Determine the [x, y] coordinate at the center of the cell enclosing the given text.  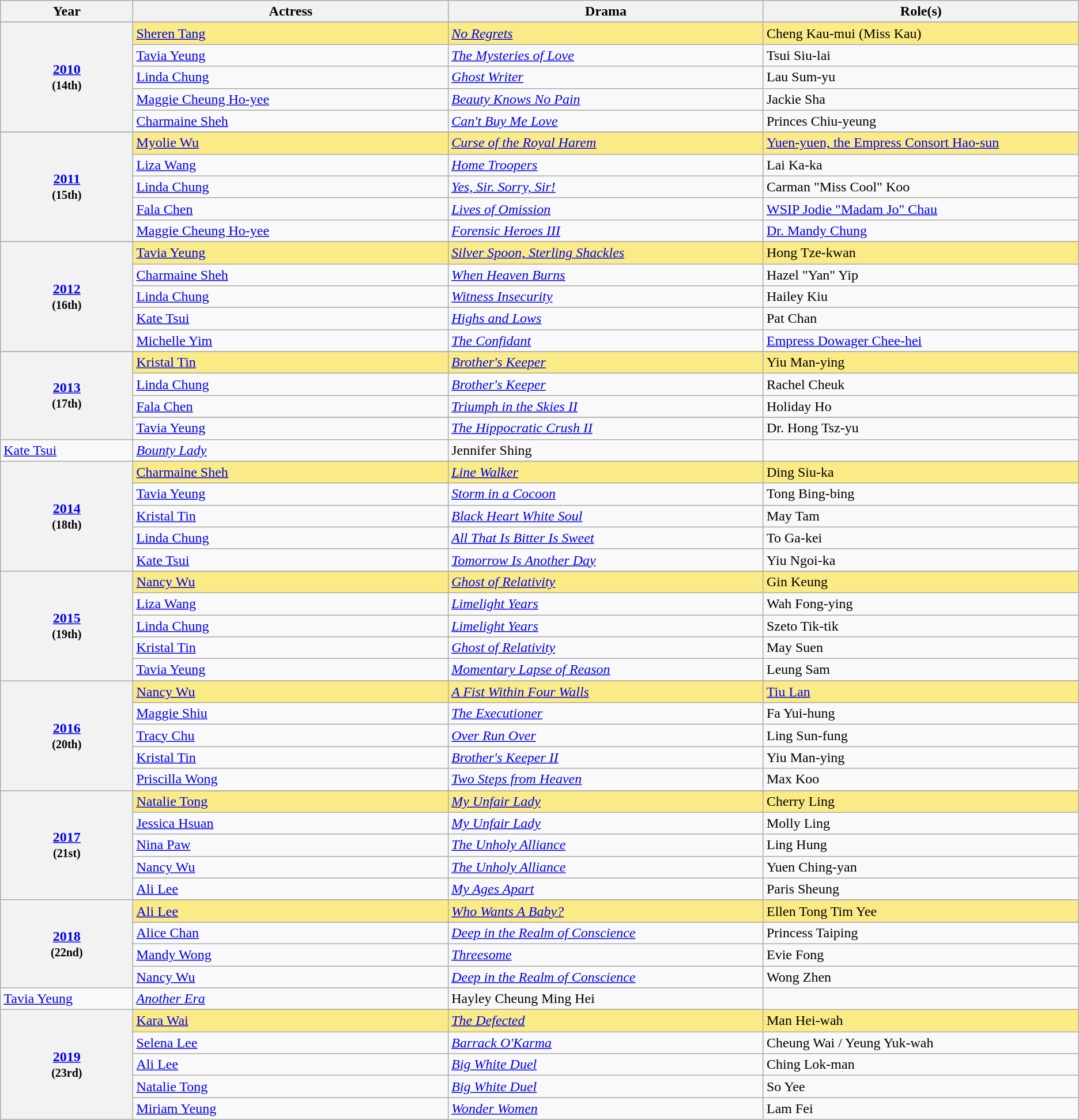
Carman "Miss Cool" Koo [921, 187]
Jackie Sha [921, 99]
Hailey Kiu [921, 297]
2012(16th) [67, 296]
Ellen Tong Tim Yee [921, 911]
Home Troopers [606, 165]
Alice Chan [290, 933]
Role(s) [921, 12]
Miriam Yeung [290, 1108]
Tong Bing-bing [921, 494]
Storm in a Cocoon [606, 494]
Paris Sheung [921, 889]
Lives of Omission [606, 209]
Beauty Knows No Pain [606, 99]
Max Koo [921, 779]
Mandy Wong [290, 955]
2013(17th) [67, 395]
Selena Lee [290, 1043]
Dr. Mandy Chung [921, 231]
Ching Lok-man [921, 1065]
Molly Ling [921, 823]
Ding Siu-ka [921, 472]
2018(22nd) [67, 944]
Lai Ka-ka [921, 165]
Yuen-yuen, the Empress Consort Hao-sun [921, 143]
The Confidant [606, 341]
Wah Fong-ying [921, 604]
The Mysteries of Love [606, 55]
Leung Sam [921, 670]
Momentary Lapse of Reason [606, 670]
Ling Hung [921, 845]
Black Heart White Soul [606, 516]
Michelle Yim [290, 341]
Over Run Over [606, 736]
No Regrets [606, 33]
Brother's Keeper II [606, 757]
Yiu Ngoi-ka [921, 560]
Szeto Tik-tik [921, 625]
2016(20th) [67, 736]
Highs and Lows [606, 319]
Cheung Wai / Yeung Yuk-wah [921, 1043]
To Ga-kei [921, 538]
2011(15th) [67, 187]
So Yee [921, 1087]
Hong Tze-kwan [921, 252]
WSIP Jodie "Madam Jo" Chau [921, 209]
The Defected [606, 1021]
All That Is Bitter Is Sweet [606, 538]
Lau Sum-yu [921, 77]
A Fist Within Four Walls [606, 692]
Yuen Ching-yan [921, 867]
2014(18th) [67, 516]
Nina Paw [290, 845]
Tracy Chu [290, 736]
Year [67, 12]
Curse of the Royal Harem [606, 143]
Gin Keung [921, 582]
May Tam [921, 516]
2015(19th) [67, 625]
Cherry Ling [921, 801]
Barrack O'Karma [606, 1043]
Bounty Lady [290, 450]
Holiday Ho [921, 406]
Hayley Cheung Ming Hei [606, 999]
When Heaven Burns [606, 275]
Tsui Siu-lai [921, 55]
Princes Chiu-yeung [921, 121]
Another Era [290, 999]
Sheren Tang [290, 33]
Lam Fei [921, 1108]
Fa Yui-hung [921, 714]
Man Hei-wah [921, 1021]
Tiu Lan [921, 692]
Hazel "Yan" Yip [921, 275]
The Executioner [606, 714]
Jennifer Shing [606, 450]
Rachel Cheuk [921, 384]
2010(14th) [67, 77]
Kara Wai [290, 1021]
Can't Buy Me Love [606, 121]
Pat Chan [921, 319]
Tomorrow Is Another Day [606, 560]
2019(23rd) [67, 1065]
Witness Insecurity [606, 297]
Two Steps from Heaven [606, 779]
Empress Dowager Chee-hei [921, 341]
Priscilla Wong [290, 779]
Maggie Shiu [290, 714]
2017(21st) [67, 845]
Threesome [606, 955]
Forensic Heroes III [606, 231]
The Hippocratic Crush II [606, 428]
Triumph in the Skies II [606, 406]
Actress [290, 12]
Dr. Hong Tsz-yu [921, 428]
May Suen [921, 648]
Line Walker [606, 472]
Evie Fong [921, 955]
Wonder Women [606, 1108]
Silver Spoon, Sterling Shackles [606, 252]
Yes, Sir. Sorry, Sir! [606, 187]
Myolie Wu [290, 143]
Ling Sun-fung [921, 736]
Wong Zhen [921, 977]
My Ages Apart [606, 889]
Drama [606, 12]
Jessica Hsuan [290, 823]
Who Wants A Baby? [606, 911]
Princess Taiping [921, 933]
Cheng Kau-mui (Miss Kau) [921, 33]
Ghost Writer [606, 77]
